Provide the (x, y) coordinate of the cell's center where the given text is located.  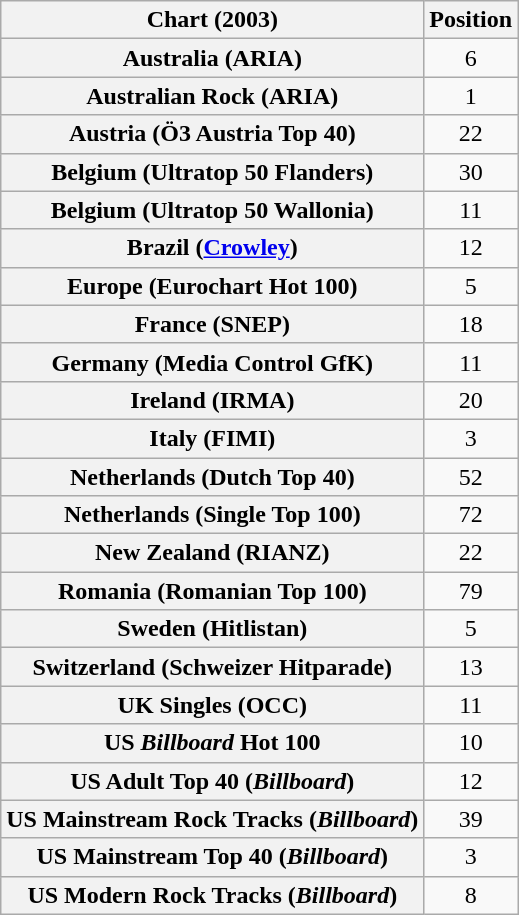
Netherlands (Single Top 100) (212, 515)
Sweden (Hitlistan) (212, 629)
Belgium (Ultratop 50 Flanders) (212, 172)
UK Singles (OCC) (212, 705)
US Mainstream Rock Tracks (Billboard) (212, 819)
Switzerland (Schweizer Hitparade) (212, 667)
France (SNEP) (212, 324)
Netherlands (Dutch Top 40) (212, 477)
72 (471, 515)
30 (471, 172)
1 (471, 96)
Italy (FIMI) (212, 438)
10 (471, 743)
US Billboard Hot 100 (212, 743)
US Adult Top 40 (Billboard) (212, 781)
6 (471, 58)
Chart (2003) (212, 20)
8 (471, 895)
Australian Rock (ARIA) (212, 96)
Brazil (Crowley) (212, 248)
US Modern Rock Tracks (Billboard) (212, 895)
13 (471, 667)
39 (471, 819)
US Mainstream Top 40 (Billboard) (212, 857)
52 (471, 477)
79 (471, 591)
New Zealand (RIANZ) (212, 553)
Position (471, 20)
Romania (Romanian Top 100) (212, 591)
Germany (Media Control GfK) (212, 362)
20 (471, 400)
Ireland (IRMA) (212, 400)
Austria (Ö3 Austria Top 40) (212, 134)
Australia (ARIA) (212, 58)
Belgium (Ultratop 50 Wallonia) (212, 210)
18 (471, 324)
Europe (Eurochart Hot 100) (212, 286)
